Identify which cell holds the provided text, then report its (x, y) central coordinate. 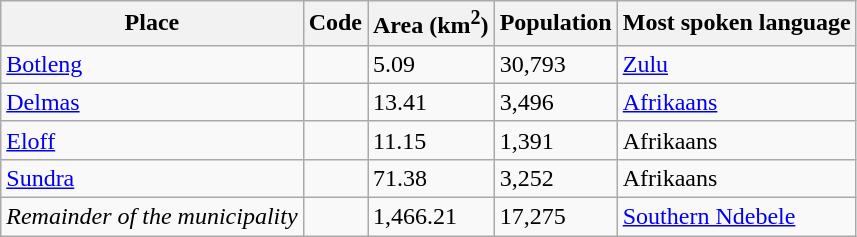
17,275 (556, 217)
3,496 (556, 102)
71.38 (432, 178)
Southern Ndebele (736, 217)
Code (335, 24)
Place (152, 24)
Eloff (152, 140)
1,391 (556, 140)
3,252 (556, 178)
13.41 (432, 102)
Delmas (152, 102)
30,793 (556, 64)
Most spoken language (736, 24)
Zulu (736, 64)
Area (km2) (432, 24)
Population (556, 24)
Remainder of the municipality (152, 217)
5.09 (432, 64)
Botleng (152, 64)
1,466.21 (432, 217)
11.15 (432, 140)
Sundra (152, 178)
